For the text-containing cell, return its midpoint in [X, Y] coordinate format. 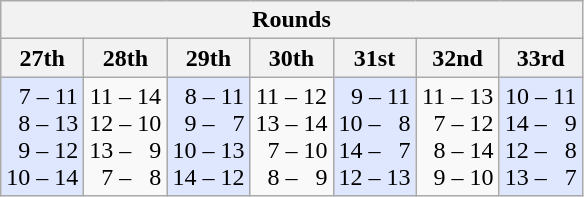
31st [374, 58]
32nd [458, 58]
8 – 11 9 – 7 10 – 13 14 – 12 [208, 136]
27th [42, 58]
28th [126, 58]
33rd [540, 58]
7 – 11 8 – 13 9 – 12 10 – 14 [42, 136]
9 – 11 10 – 8 14 – 7 12 – 13 [374, 136]
11 – 13 7 – 12 8 – 14 9 – 10 [458, 136]
Rounds [292, 20]
11 – 14 12 – 10 13 – 9 7 – 8 [126, 136]
29th [208, 58]
11 – 12 13 – 14 7 – 10 8 – 9 [292, 136]
30th [292, 58]
10 – 11 14 – 9 12 – 8 13 – 7 [540, 136]
